Return the (x, y) coordinate for the center point of the cell that contains the specified text.  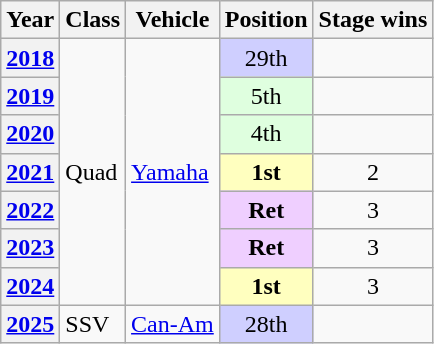
2025 (30, 324)
2023 (30, 248)
Year (30, 20)
2018 (30, 58)
28th (266, 324)
Stage wins (373, 20)
Position (266, 20)
2022 (30, 210)
2024 (30, 286)
4th (266, 134)
2 (373, 172)
2020 (30, 134)
Can-Am (173, 324)
Vehicle (173, 20)
5th (266, 96)
Quad (93, 172)
SSV (93, 324)
Class (93, 20)
2021 (30, 172)
2019 (30, 96)
Yamaha (173, 172)
29th (266, 58)
